For the text-containing cell, return its midpoint in (X, Y) coordinate format. 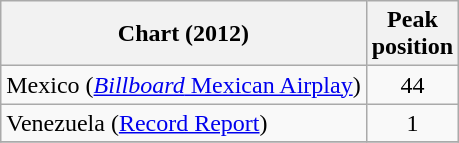
44 (412, 85)
Chart (2012) (184, 34)
Venezuela (Record Report) (184, 123)
1 (412, 123)
Peakposition (412, 34)
Mexico (Billboard Mexican Airplay) (184, 85)
